Return the (x, y) coordinate for the center point of the cell that contains the specified text.  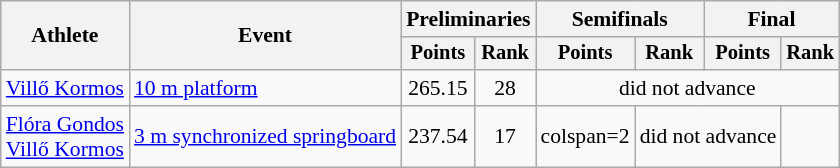
colspan=2 (586, 136)
Flóra GondosVillő Kormos (65, 136)
265.15 (438, 88)
3 m synchronized springboard (265, 136)
10 m platform (265, 88)
237.54 (438, 136)
28 (506, 88)
Athlete (65, 36)
Semifinals (620, 19)
Villő Kormos (65, 88)
Event (265, 36)
Preliminaries (468, 19)
17 (506, 136)
Final (772, 19)
